Pinpoint the cell where the given text exists, returning its [x, y] midpoint coordinate. 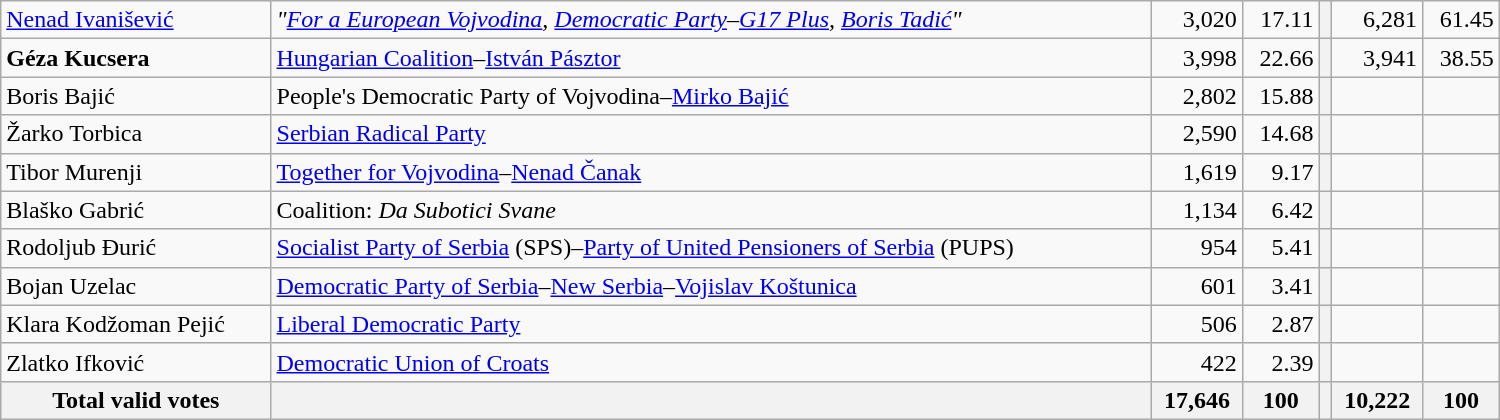
Géza Kucsera [136, 58]
Rodoljub Đurić [136, 248]
Zlatko Ifković [136, 362]
15.88 [1280, 96]
6.42 [1280, 210]
Coalition: Da Subotici Svane [712, 210]
5.41 [1280, 248]
"For a European Vojvodina, Democratic Party–G17 Plus, Boris Tadić" [712, 20]
Hungarian Coalition–István Pásztor [712, 58]
Liberal Democratic Party [712, 324]
22.66 [1280, 58]
601 [1198, 286]
14.68 [1280, 134]
954 [1198, 248]
Boris Bajić [136, 96]
Serbian Radical Party [712, 134]
3.41 [1280, 286]
Tibor Murenji [136, 172]
506 [1198, 324]
6,281 [1378, 20]
3,998 [1198, 58]
17,646 [1198, 400]
2,590 [1198, 134]
2.39 [1280, 362]
Together for Vojvodina–Nenad Čanak [712, 172]
61.45 [1462, 20]
2,802 [1198, 96]
2.87 [1280, 324]
10,222 [1378, 400]
1,134 [1198, 210]
Socialist Party of Serbia (SPS)–Party of United Pensioners of Serbia (PUPS) [712, 248]
38.55 [1462, 58]
1,619 [1198, 172]
17.11 [1280, 20]
People's Democratic Party of Vojvodina–Mirko Bajić [712, 96]
Blaško Gabrić [136, 210]
Klara Kodžoman Pejić [136, 324]
Bojan Uzelac [136, 286]
9.17 [1280, 172]
Total valid votes [136, 400]
422 [1198, 362]
Democratic Union of Croats [712, 362]
Democratic Party of Serbia–New Serbia–Vojislav Koštunica [712, 286]
Žarko Torbica [136, 134]
3,941 [1378, 58]
Nenad Ivanišević [136, 20]
3,020 [1198, 20]
